Find where the given text appears and provide that cell's center as [X, Y] coordinate. 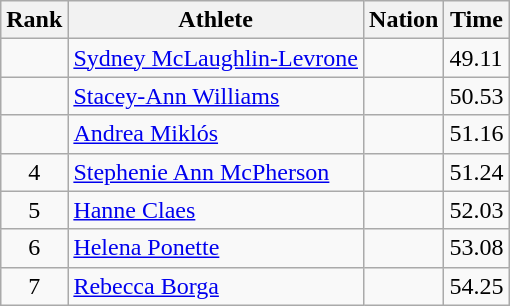
51.24 [476, 172]
Stacey-Ann Williams [216, 96]
4 [34, 172]
5 [34, 210]
Sydney McLaughlin-Levrone [216, 58]
Hanne Claes [216, 210]
Rank [34, 20]
50.53 [476, 96]
Helena Ponette [216, 248]
Time [476, 20]
7 [34, 286]
Athlete [216, 20]
54.25 [476, 286]
Nation [404, 20]
6 [34, 248]
Rebecca Borga [216, 286]
Andrea Miklós [216, 134]
51.16 [476, 134]
52.03 [476, 210]
Stephenie Ann McPherson [216, 172]
53.08 [476, 248]
49.11 [476, 58]
